Return [X, Y] of the center of cell containing provided text 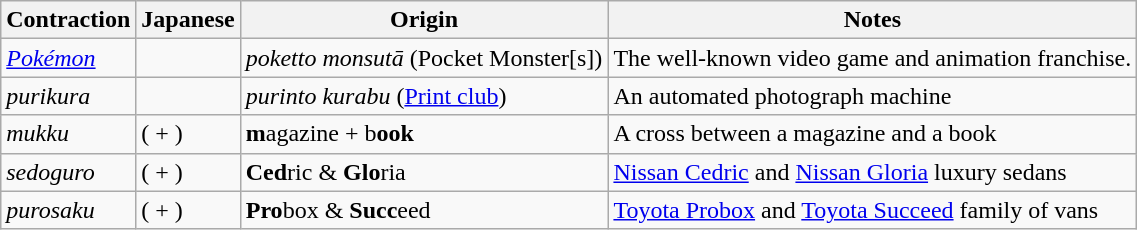
A cross between a magazine and a book [872, 134]
Japanese [188, 20]
Probox & Succeed [424, 210]
Cedric & Gloria [424, 172]
magazine + book [424, 134]
mukku [68, 134]
purosaku [68, 210]
poketto monsutā (Pocket Monster[s]) [424, 58]
sedoguro [68, 172]
Notes [872, 20]
Origin [424, 20]
Contraction [68, 20]
Nissan Cedric and Nissan Gloria luxury sedans [872, 172]
Toyota Probox and Toyota Succeed family of vans [872, 210]
Pokémon [68, 58]
The well-known video game and animation franchise. [872, 58]
An automated photograph machine [872, 96]
purikura [68, 96]
purinto kurabu (Print club) [424, 96]
